Locate the cell with the specified text and output its (x, y) center coordinate. 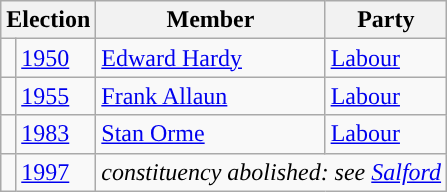
1997 (56, 172)
Frank Allaun (210, 96)
1983 (56, 134)
Party (386, 20)
1950 (56, 58)
1955 (56, 96)
Member (210, 20)
constituency abolished: see Salford (272, 172)
Stan Orme (210, 134)
Edward Hardy (210, 58)
Election (48, 20)
